Return [X, Y] of the center of cell containing provided text 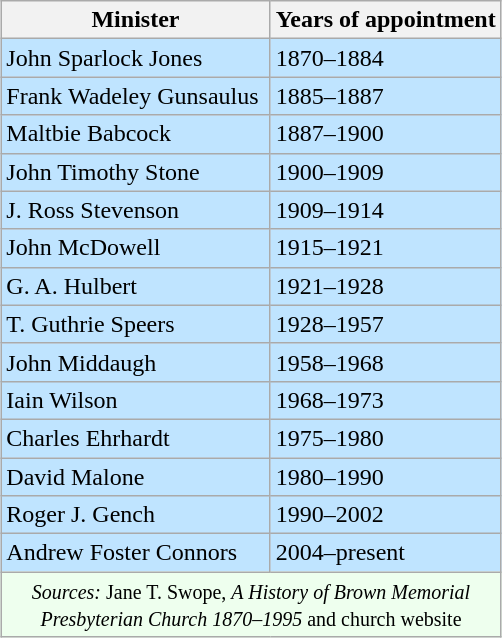
John Timothy Stone [136, 172]
1915–1921 [386, 248]
Sources: Jane T. Swope, A History of Brown MemorialPresbyterian Church 1870–1995 and church website [251, 604]
Maltbie Babcock [136, 134]
Charles Ehrhardt [136, 438]
1980–1990 [386, 477]
1870–1884 [386, 58]
John McDowell [136, 248]
1975–1980 [386, 438]
Iain Wilson [136, 400]
Roger J. Gench [136, 515]
John Middaugh [136, 362]
J. Ross Stevenson [136, 210]
1900–1909 [386, 172]
1958–1968 [386, 362]
Years of appointment [386, 20]
T. Guthrie Speers [136, 324]
1909–1914 [386, 210]
2004–present [386, 553]
Andrew Foster Connors [136, 553]
G. A. Hulbert [136, 286]
David Malone [136, 477]
1928–1957 [386, 324]
1885–1887 [386, 96]
1887–1900 [386, 134]
John Sparlock Jones [136, 58]
1968–1973 [386, 400]
Minister [136, 20]
Frank Wadeley Gunsaulus [136, 96]
1921–1928 [386, 286]
1990–2002 [386, 515]
